For the text-containing cell, return its midpoint in (x, y) coordinate format. 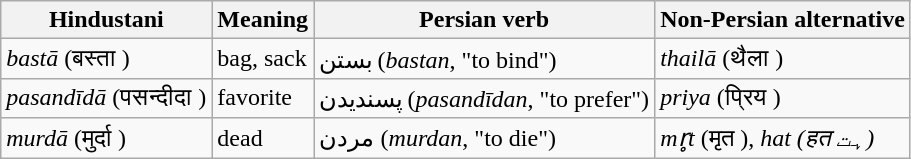
بستن (bastan, "to bind") (484, 59)
dead (263, 138)
bastā (बस्ता ) (106, 59)
Meaning (263, 20)
priya (प्रिय ) (783, 98)
mr̥t (मृत ), hat (हत ہت) (783, 138)
Non-Persian alternative (783, 20)
پسندیدن (pasandīdan, "to prefer") (484, 98)
murdā (मुर्दा ) (106, 138)
thailā (थैला ) (783, 59)
Hindustani (106, 20)
Persian verb (484, 20)
favorite (263, 98)
pasandīdā (पसन्दीदा ) (106, 98)
مردن (murdan, "to die") (484, 138)
bag, sack (263, 59)
